Return the (x, y) coordinate for the center point of the cell that contains the specified text.  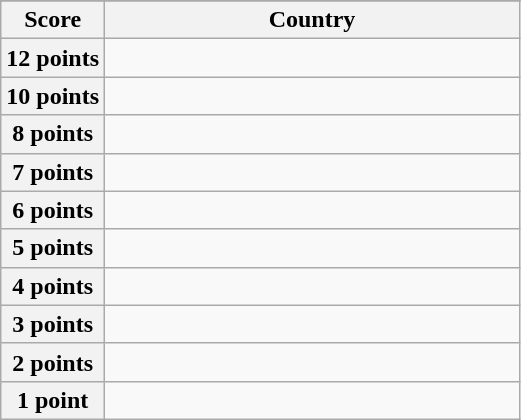
4 points (53, 286)
10 points (53, 96)
6 points (53, 210)
1 point (53, 400)
3 points (53, 324)
7 points (53, 172)
2 points (53, 362)
5 points (53, 248)
Score (53, 20)
12 points (53, 58)
Country (312, 20)
8 points (53, 134)
